Identify which cell holds the provided text, then report its [X, Y] central coordinate. 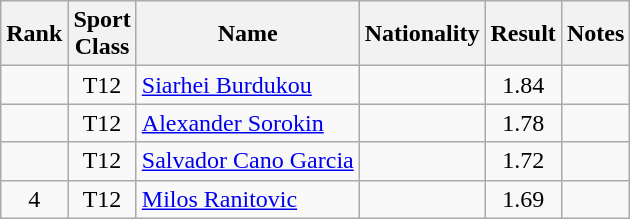
1.72 [523, 161]
Rank [34, 34]
4 [34, 199]
1.69 [523, 199]
Salvador Cano Garcia [248, 161]
Notes [595, 34]
Result [523, 34]
Milos Ranitovic [248, 199]
SportClass [102, 34]
Alexander Sorokin [248, 123]
Nationality [422, 34]
Siarhei Burdukou [248, 85]
1.78 [523, 123]
Name [248, 34]
1.84 [523, 85]
